Identify which cell holds the provided text, then report its (X, Y) central coordinate. 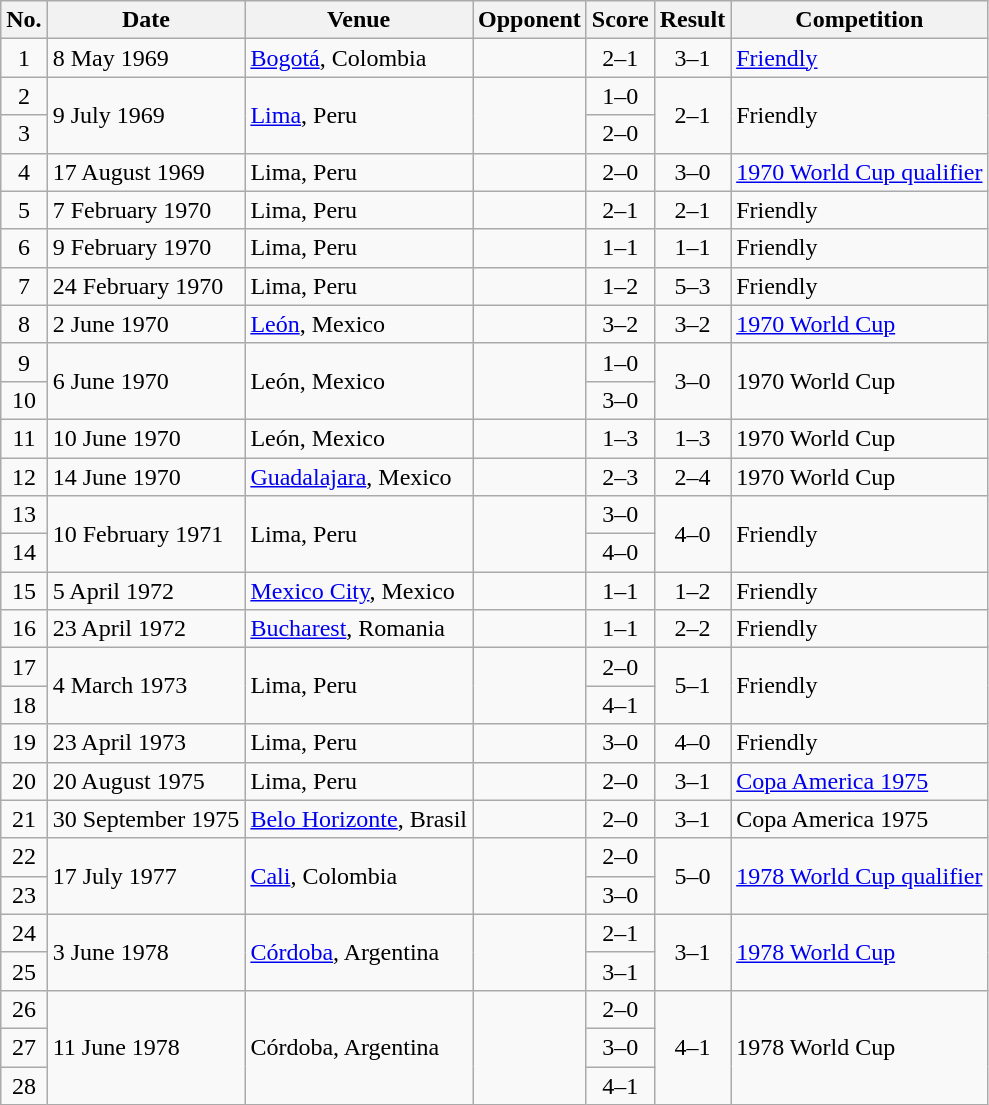
10 (24, 400)
6 (24, 248)
17 (24, 667)
Result (692, 20)
2–3 (620, 477)
10 June 1970 (146, 438)
13 (24, 515)
5–3 (692, 286)
2 June 1970 (146, 324)
5 April 1972 (146, 591)
22 (24, 857)
Cali, Colombia (359, 876)
19 (24, 743)
1978 World Cup qualifier (860, 876)
21 (24, 819)
Opponent (530, 20)
15 (24, 591)
24 February 1970 (146, 286)
28 (24, 1085)
Mexico City, Mexico (359, 591)
25 (24, 971)
Guadalajara, Mexico (359, 477)
7 (24, 286)
Bogotá, Colombia (359, 58)
23 April 1972 (146, 629)
7 February 1970 (146, 210)
Belo Horizonte, Brasil (359, 819)
27 (24, 1047)
Bucharest, Romania (359, 629)
Date (146, 20)
4 (24, 172)
2–2 (692, 629)
20 August 1975 (146, 781)
16 (24, 629)
30 September 1975 (146, 819)
23 April 1973 (146, 743)
3 (24, 134)
23 (24, 895)
11 June 1978 (146, 1047)
5–0 (692, 876)
5–1 (692, 686)
2 (24, 96)
10 February 1971 (146, 534)
1970 World Cup qualifier (860, 172)
14 June 1970 (146, 477)
17 August 1969 (146, 172)
18 (24, 705)
26 (24, 1009)
Score (620, 20)
11 (24, 438)
14 (24, 553)
4 March 1973 (146, 686)
5 (24, 210)
1 (24, 58)
2–4 (692, 477)
8 May 1969 (146, 58)
6 June 1970 (146, 381)
No. (24, 20)
9 (24, 362)
Competition (860, 20)
9 July 1969 (146, 115)
12 (24, 477)
24 (24, 933)
9 February 1970 (146, 248)
Venue (359, 20)
17 July 1977 (146, 876)
20 (24, 781)
8 (24, 324)
3 June 1978 (146, 952)
